From the cell containing the given text, extract its center point as [X, Y] coordinate. 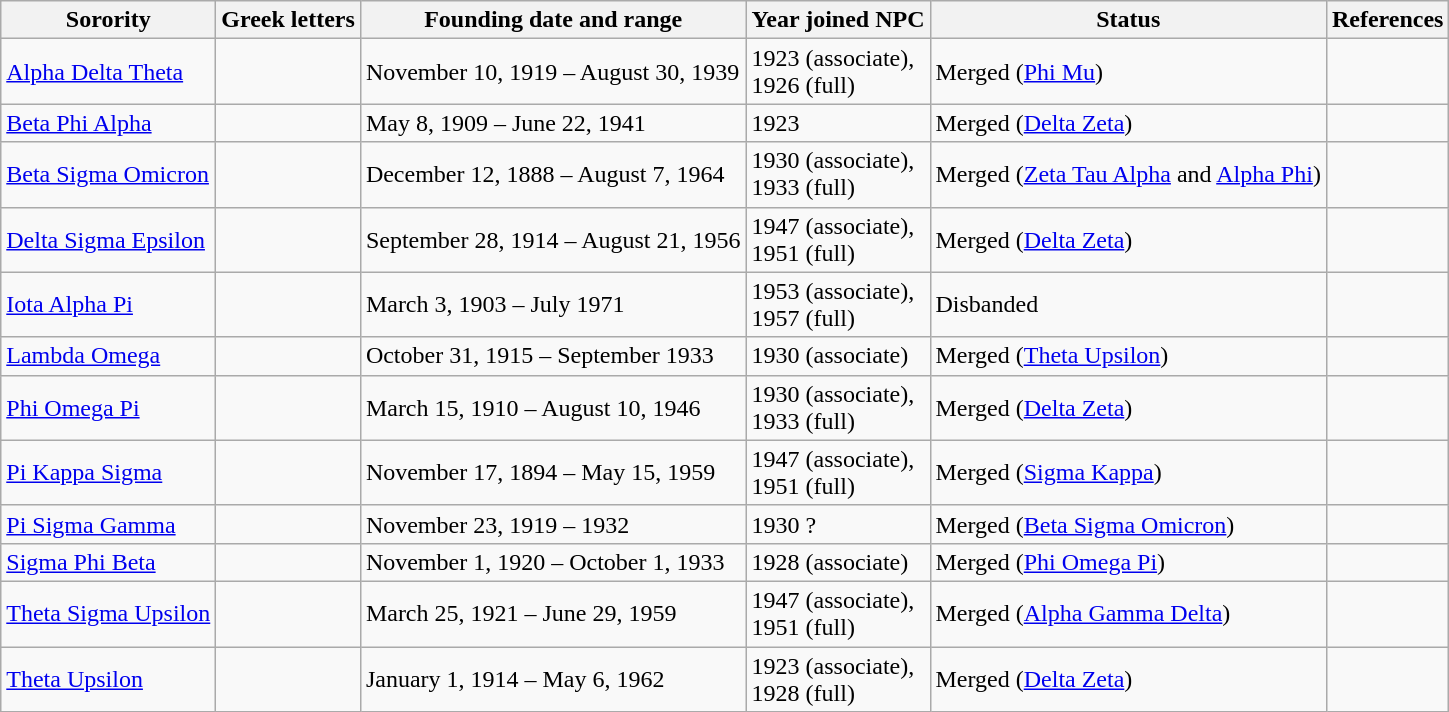
Iota Alpha Pi [108, 304]
Merged (Phi Mu) [1128, 72]
Beta Phi Alpha [108, 123]
Merged (Sigma Kappa) [1128, 472]
Alpha Delta Theta [108, 72]
Phi Omega Pi [108, 408]
Beta Sigma Omicron [108, 174]
1953 (associate),1957 (full) [838, 304]
1923 (associate),1928 (full) [838, 678]
Merged (Zeta Tau Alpha and Alpha Phi) [1128, 174]
Delta Sigma Epsilon [108, 240]
Sigma Phi Beta [108, 562]
Theta Sigma Upsilon [108, 614]
September 28, 1914 – August 21, 1956 [553, 240]
Status [1128, 20]
1930 ? [838, 524]
Disbanded [1128, 304]
1923 [838, 123]
March 25, 1921 – June 29, 1959 [553, 614]
March 3, 1903 – July 1971 [553, 304]
Lambda Omega [108, 356]
October 31, 1915 – September 1933 [553, 356]
Pi Kappa Sigma [108, 472]
December 12, 1888 – August 7, 1964 [553, 174]
November 17, 1894 – May 15, 1959 [553, 472]
Merged (Beta Sigma Omicron) [1128, 524]
1923 (associate),1926 (full) [838, 72]
Year joined NPC [838, 20]
Merged (Alpha Gamma Delta) [1128, 614]
Merged (Phi Omega Pi) [1128, 562]
November 1, 1920 – October 1, 1933 [553, 562]
May 8, 1909 – June 22, 1941 [553, 123]
Founding date and range [553, 20]
Sorority [108, 20]
Pi Sigma Gamma [108, 524]
Greek letters [288, 20]
January 1, 1914 – May 6, 1962 [553, 678]
November 10, 1919 – August 30, 1939 [553, 72]
Theta Upsilon [108, 678]
1928 (associate) [838, 562]
November 23, 1919 – 1932 [553, 524]
References [1388, 20]
March 15, 1910 – August 10, 1946 [553, 408]
1930 (associate) [838, 356]
Merged (Theta Upsilon) [1128, 356]
